Locate the cell with the specified text and output its (X, Y) center coordinate. 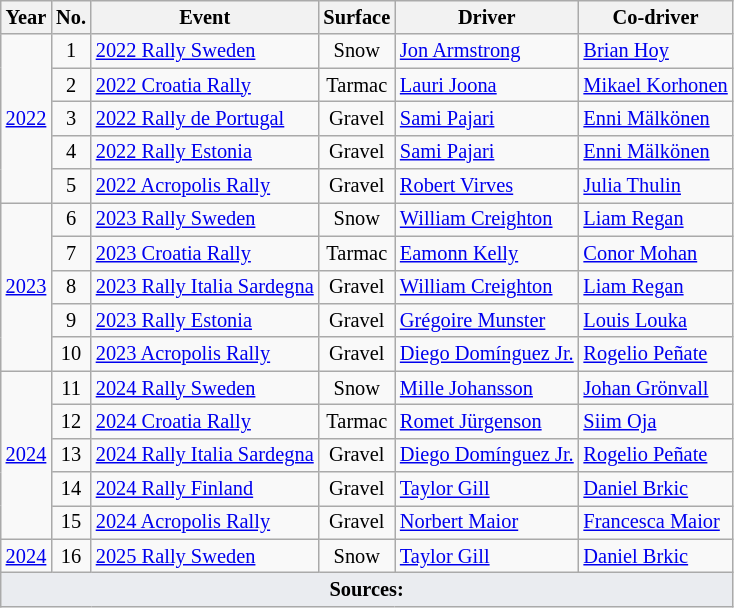
Lauri Joona (487, 85)
Mikael Korhonen (656, 85)
14 (71, 489)
2023 Rally Estonia (205, 320)
1 (71, 51)
15 (71, 522)
Johan Grönvall (656, 388)
13 (71, 455)
Robert Virves (487, 186)
Conor Mohan (656, 253)
Grégoire Munster (487, 320)
3 (71, 118)
Eamonn Kelly (487, 253)
2024 Acropolis Rally (205, 522)
Event (205, 17)
2025 Rally Sweden (205, 556)
2023 Croatia Rally (205, 253)
Year (26, 17)
2023 Rally Italia Sardegna (205, 287)
2022 (26, 118)
2023 Acropolis Rally (205, 354)
2022 Rally de Portugal (205, 118)
Driver (487, 17)
2024 Rally Sweden (205, 388)
12 (71, 421)
11 (71, 388)
2023 Rally Sweden (205, 219)
Julia Thulin (656, 186)
2023 (26, 286)
Surface (357, 17)
10 (71, 354)
6 (71, 219)
2024 Rally Italia Sardegna (205, 455)
7 (71, 253)
Jon Armstrong (487, 51)
Louis Louka (656, 320)
Romet Jürgenson (487, 421)
Siim Oja (656, 421)
2022 Rally Sweden (205, 51)
Francesca Maior (656, 522)
Co-driver (656, 17)
No. (71, 17)
9 (71, 320)
2 (71, 85)
Sources: (367, 589)
2024 Rally Finland (205, 489)
2022 Rally Estonia (205, 152)
Brian Hoy (656, 51)
2022 Acropolis Rally (205, 186)
2022 Croatia Rally (205, 85)
8 (71, 287)
Norbert Maior (487, 522)
5 (71, 186)
2024 Croatia Rally (205, 421)
16 (71, 556)
4 (71, 152)
Mille Johansson (487, 388)
